Identify which cell holds the provided text, then report its (x, y) central coordinate. 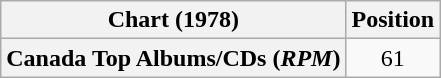
Canada Top Albums/CDs (RPM) (174, 58)
Chart (1978) (174, 20)
61 (393, 58)
Position (393, 20)
